Search for the cell housing the specified text and yield its (x, y) center coordinate. 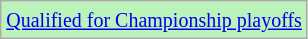
Qualified for Championship playoffs (154, 20)
